Scan for the cell matching the given text and deliver its [x, y] coordinate at center. 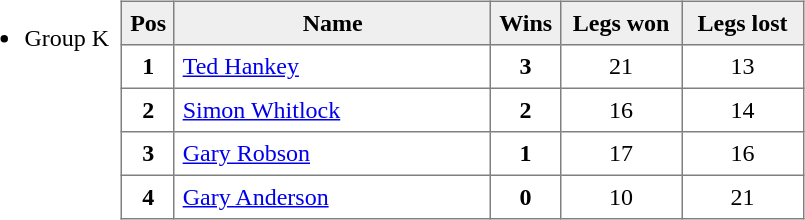
14 [743, 110]
Simon Whitlock [332, 110]
Legs won [621, 23]
Ted Hankey [332, 67]
0 [526, 197]
Wins [526, 23]
Gary Robson [332, 154]
4 [148, 197]
Pos [148, 23]
10 [621, 197]
Name [332, 23]
13 [743, 67]
17 [621, 154]
Gary Anderson [332, 197]
Legs lost [743, 23]
